Output the [x, y] coordinate of the center of the cell containing the given text.  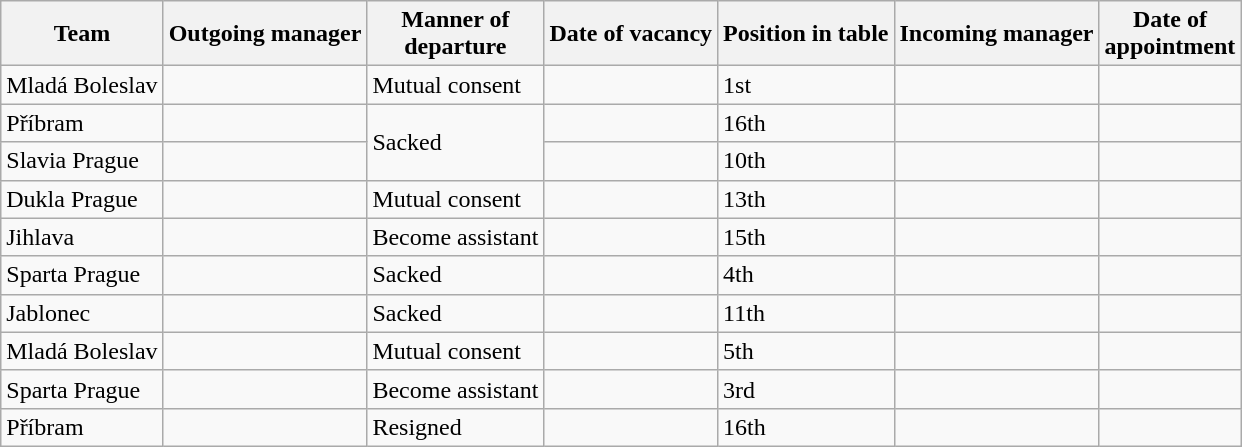
Dukla Prague [82, 199]
15th [806, 237]
Incoming manager [996, 34]
3rd [806, 389]
13th [806, 199]
5th [806, 351]
11th [806, 313]
Outgoing manager [265, 34]
Position in table [806, 34]
Jihlava [82, 237]
Slavia Prague [82, 161]
Jablonec [82, 313]
Date ofappointment [1170, 34]
1st [806, 85]
Date of vacancy [631, 34]
Team [82, 34]
10th [806, 161]
Manner ofdeparture [456, 34]
Resigned [456, 427]
4th [806, 275]
